Scan for the cell matching the given text and deliver its (x, y) coordinate at center. 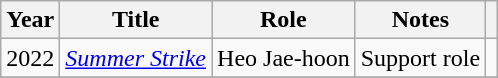
2022 (30, 58)
Title (136, 20)
Support role (420, 58)
Year (30, 20)
Notes (420, 20)
Summer Strike (136, 58)
Role (284, 20)
Heo Jae-hoon (284, 58)
